Find where the given text appears and provide that cell's center as [x, y] coordinate. 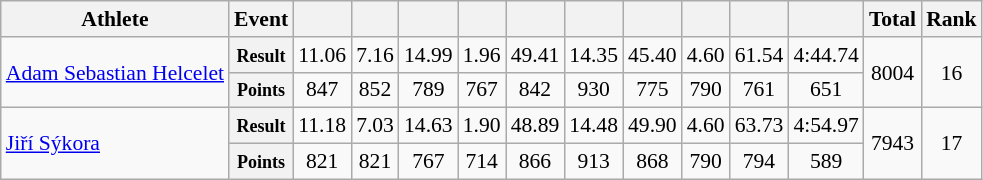
14.99 [428, 55]
868 [652, 162]
14.63 [428, 126]
Rank [952, 19]
913 [594, 162]
852 [375, 90]
589 [826, 162]
8004 [892, 72]
61.54 [760, 55]
Event [261, 19]
1.96 [482, 55]
7.16 [375, 55]
842 [536, 90]
45.40 [652, 55]
7.03 [375, 126]
Jiří Sýkora [115, 144]
794 [760, 162]
63.73 [760, 126]
Adam Sebastian Helcelet [115, 72]
4:44.74 [826, 55]
714 [482, 162]
930 [594, 90]
789 [428, 90]
14.48 [594, 126]
1.90 [482, 126]
16 [952, 72]
847 [322, 90]
48.89 [536, 126]
4:54.97 [826, 126]
11.06 [322, 55]
14.35 [594, 55]
775 [652, 90]
761 [760, 90]
651 [826, 90]
Total [892, 19]
866 [536, 162]
49.90 [652, 126]
7943 [892, 144]
49.41 [536, 55]
17 [952, 144]
11.18 [322, 126]
Athlete [115, 19]
